Locate the cell with the specified text and output its (X, Y) center coordinate. 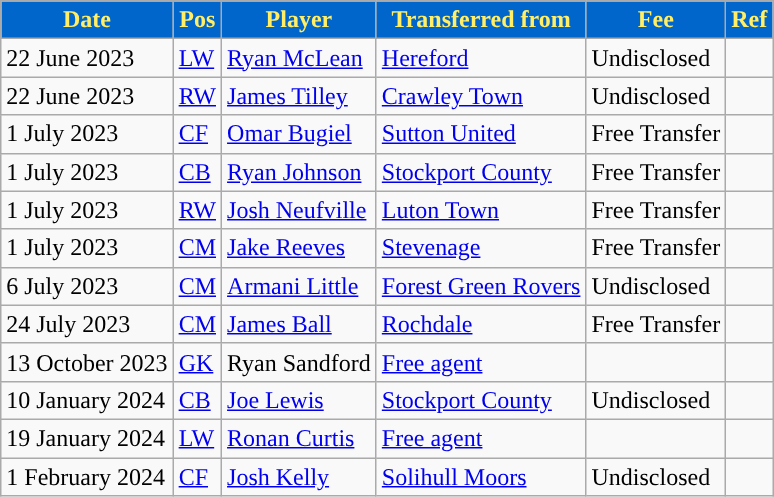
Jake Reeves (300, 248)
GK (197, 362)
Hereford (481, 58)
Josh Neufville (300, 210)
Omar Bugiel (300, 134)
James Ball (300, 324)
Player (300, 20)
Rochdale (481, 324)
1 February 2024 (87, 477)
Armani Little (300, 286)
6 July 2023 (87, 286)
Solihull Moors (481, 477)
Stevenage (481, 248)
Ryan Johnson (300, 172)
10 January 2024 (87, 400)
Ryan McLean (300, 58)
Pos (197, 20)
13 October 2023 (87, 362)
24 July 2023 (87, 324)
Transferred from (481, 20)
Forest Green Rovers (481, 286)
Ref (750, 20)
19 January 2024 (87, 438)
Joe Lewis (300, 400)
Josh Kelly (300, 477)
James Tilley (300, 96)
Crawley Town (481, 96)
Date (87, 20)
Ronan Curtis (300, 438)
Luton Town (481, 210)
Sutton United (481, 134)
Ryan Sandford (300, 362)
Fee (656, 20)
